Capture the cell that displays the provided text and extract its (X, Y) central coordinate. 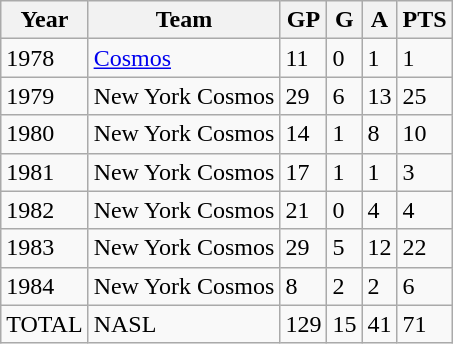
129 (304, 324)
TOTAL (44, 324)
22 (424, 248)
15 (344, 324)
1982 (44, 210)
PTS (424, 20)
Cosmos (184, 58)
A (380, 20)
12 (380, 248)
21 (304, 210)
10 (424, 134)
NASL (184, 324)
G (344, 20)
1981 (44, 172)
71 (424, 324)
5 (344, 248)
1979 (44, 96)
17 (304, 172)
Team (184, 20)
11 (304, 58)
14 (304, 134)
3 (424, 172)
1984 (44, 286)
13 (380, 96)
Year (44, 20)
1980 (44, 134)
GP (304, 20)
25 (424, 96)
41 (380, 324)
1983 (44, 248)
1978 (44, 58)
